Extract the (X, Y) coordinate from the center of the cell holding the provided text.  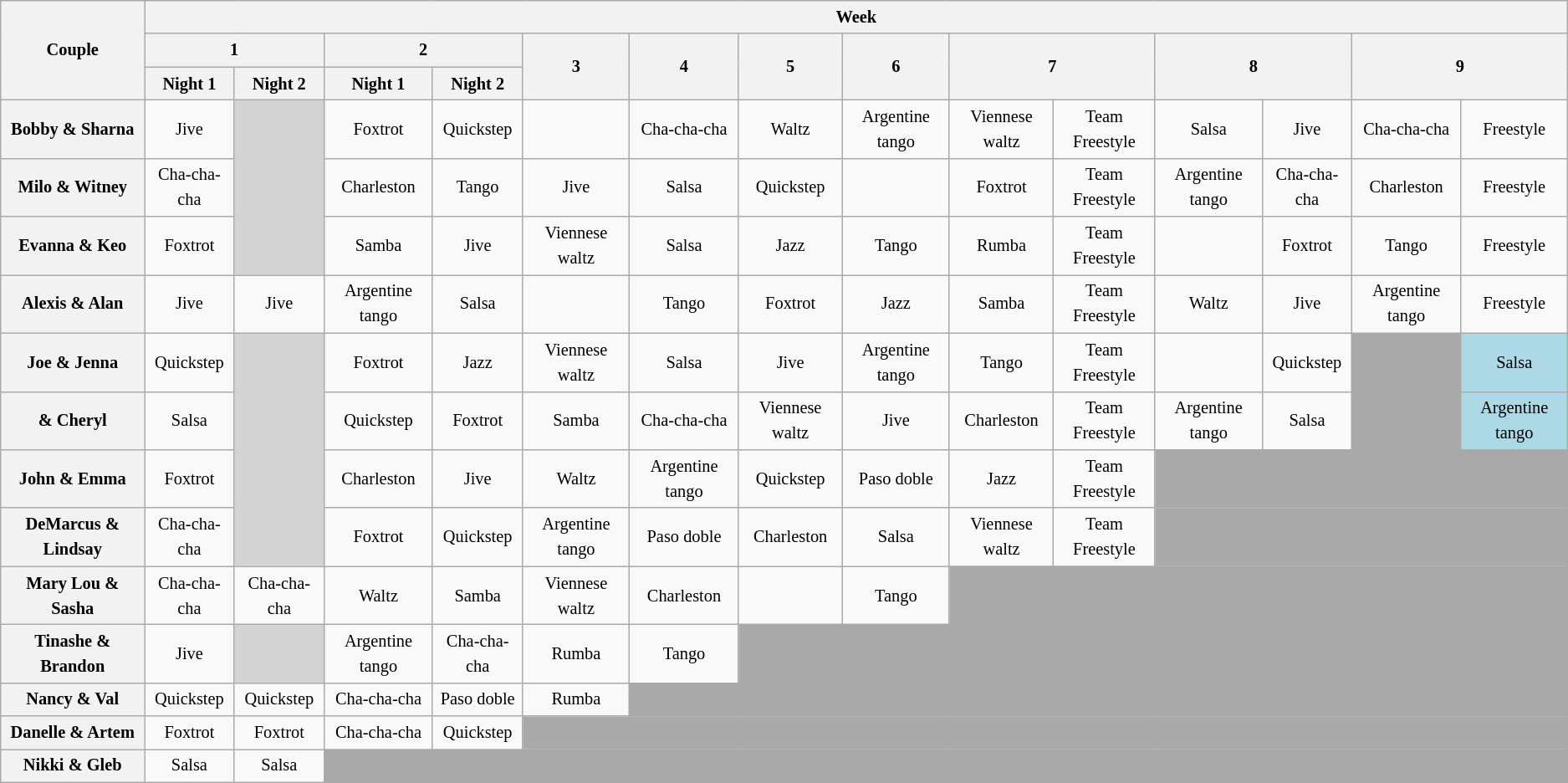
Alexis & Alan (73, 304)
Nikki & Gleb (73, 765)
1 (234, 50)
7 (1052, 67)
Bobby & Sharna (73, 129)
Couple (73, 50)
3 (576, 67)
Danelle & Artem (73, 733)
Week (856, 17)
& Cheryl (73, 421)
9 (1460, 67)
Tinashe & Brandon (73, 653)
Nancy & Val (73, 699)
4 (684, 67)
John & Emma (73, 478)
DeMarcus & Lindsay (73, 537)
Evanna & Keo (73, 246)
Milo & Witney (73, 187)
5 (790, 67)
8 (1254, 67)
6 (896, 67)
2 (423, 50)
Joe & Jenna (73, 362)
Mary Lou & Sasha (73, 596)
